Detect which cell encompasses the target text, then output its [x, y] center coordinate. 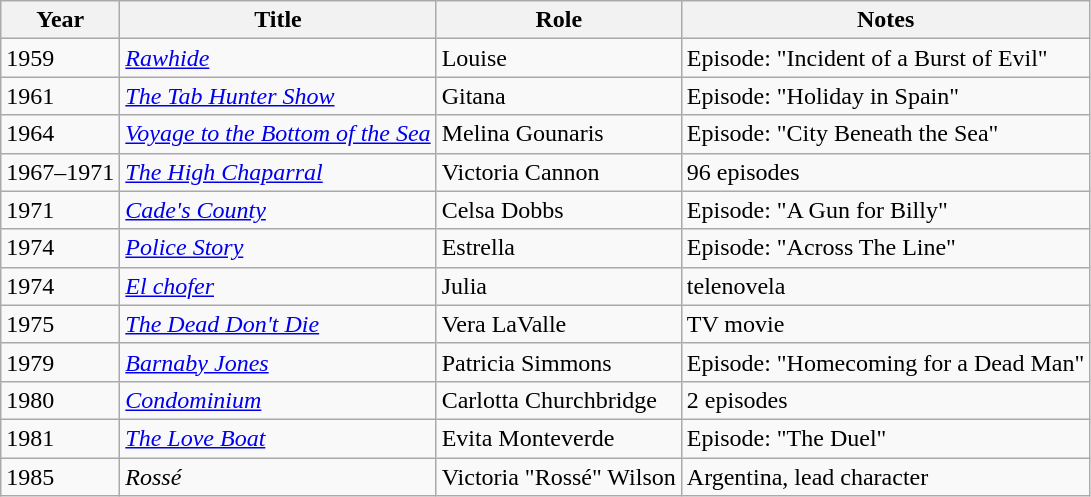
96 episodes [886, 172]
Carlotta Churchbridge [558, 400]
1967–1971 [60, 172]
Voyage to the Bottom of the Sea [278, 134]
The High Chaparral [278, 172]
1975 [60, 324]
Episode: "Across The Line" [886, 248]
Episode: "Incident of a Burst of Evil" [886, 58]
The Dead Don't Die [278, 324]
1979 [60, 362]
1961 [60, 96]
1964 [60, 134]
Louise [558, 58]
Argentina, lead character [886, 477]
2 episodes [886, 400]
Vera LaValle [558, 324]
Episode: "City Beneath the Sea" [886, 134]
1981 [60, 438]
Episode: "Holiday in Spain" [886, 96]
Condominium [278, 400]
telenovela [886, 286]
Episode: "The Duel" [886, 438]
Episode: "Homecoming for a Dead Man" [886, 362]
Gitana [558, 96]
Victoria "Rossé" Wilson [558, 477]
Rossé [278, 477]
Celsa Dobbs [558, 210]
Rawhide [278, 58]
Year [60, 20]
1985 [60, 477]
Role [558, 20]
Police Story [278, 248]
1971 [60, 210]
The Tab Hunter Show [278, 96]
Julia [558, 286]
El chofer [278, 286]
1959 [60, 58]
1980 [60, 400]
Melina Gounaris [558, 134]
Victoria Cannon [558, 172]
The Love Boat [278, 438]
Patricia Simmons [558, 362]
Estrella [558, 248]
Notes [886, 20]
Barnaby Jones [278, 362]
Evita Monteverde [558, 438]
Episode: "A Gun for Billy" [886, 210]
TV movie [886, 324]
Cade's County [278, 210]
Title [278, 20]
